Return the (x, y) coordinate for the center point of the cell that contains the specified text.  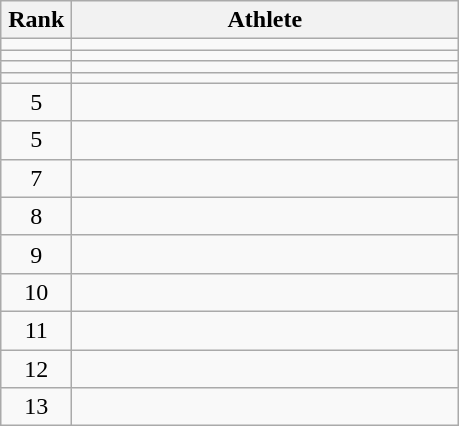
7 (36, 178)
Athlete (265, 20)
9 (36, 254)
10 (36, 292)
12 (36, 369)
13 (36, 407)
Rank (36, 20)
11 (36, 330)
8 (36, 216)
